Return the (X, Y) coordinate for the center point of the cell that contains the specified text.  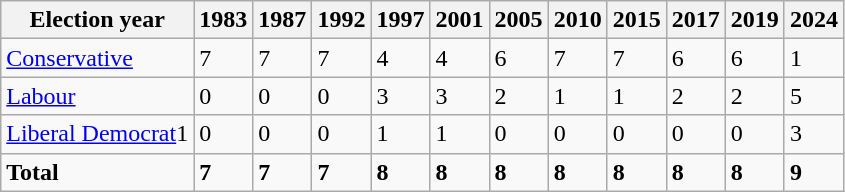
Election year (98, 20)
2015 (636, 20)
2010 (578, 20)
2017 (696, 20)
Conservative (98, 58)
9 (814, 172)
2024 (814, 20)
1987 (282, 20)
1997 (400, 20)
1992 (342, 20)
2005 (518, 20)
2001 (460, 20)
Total (98, 172)
2019 (754, 20)
Liberal Democrat1 (98, 134)
5 (814, 96)
1983 (224, 20)
Labour (98, 96)
